Output the (x, y) coordinate of the center of the cell containing the given text.  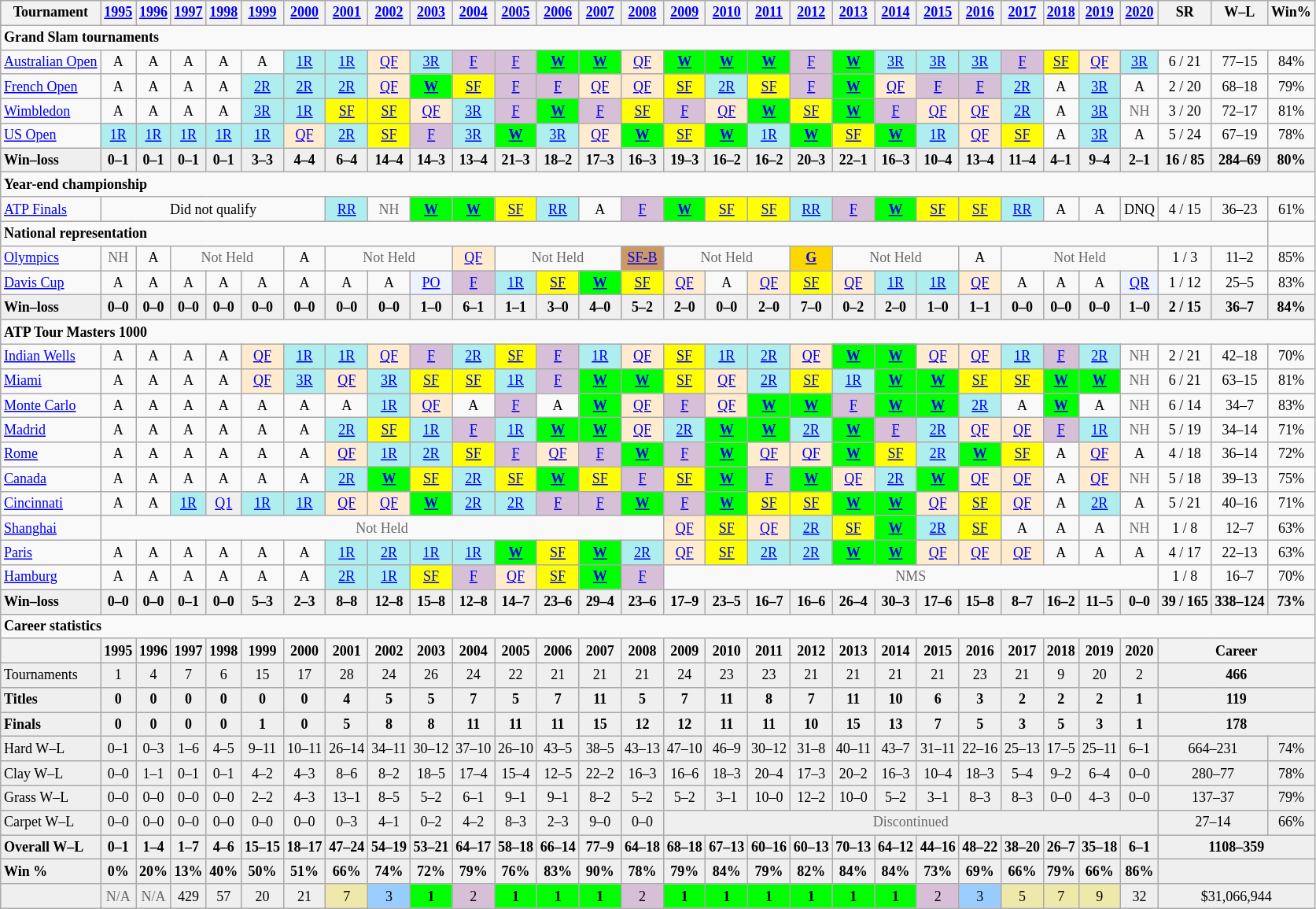
31–8 (811, 749)
82% (811, 872)
57 (223, 896)
60–16 (769, 847)
Clay W–L (50, 773)
4–6 (223, 847)
664–231 (1213, 749)
5 / 19 (1185, 430)
30–3 (896, 601)
119 (1237, 700)
Career (1237, 650)
67–19 (1240, 135)
7–0 (811, 307)
60–13 (811, 847)
9–11 (263, 749)
19–3 (684, 161)
PO (431, 283)
QR (1140, 283)
5 / 21 (1185, 504)
6 / 14 (1185, 406)
French Open (50, 87)
46–9 (727, 749)
64–18 (643, 847)
11–5 (1100, 601)
17–6 (938, 601)
Australian Open (50, 61)
Miami (50, 381)
47–10 (684, 749)
54–19 (389, 847)
1 / 3 (1185, 258)
15–15 (263, 847)
43–5 (558, 749)
1–4 (154, 847)
137–37 (1213, 798)
8–6 (347, 773)
20% (154, 872)
85% (1292, 258)
ATP Finals (50, 209)
2–1 (1140, 161)
Carpet W–L (50, 822)
72–17 (1240, 110)
Monte Carlo (50, 406)
77–15 (1240, 61)
25–11 (1100, 749)
44–16 (938, 847)
National representation (634, 233)
Q1 (223, 504)
23–5 (727, 601)
Finals (50, 724)
4 / 17 (1185, 552)
40–11 (853, 749)
34–7 (1240, 406)
Win % (50, 872)
75% (1292, 479)
284–69 (1240, 161)
4 / 15 (1185, 209)
8–8 (347, 601)
G (811, 258)
64–17 (474, 847)
2 / 20 (1185, 87)
39–13 (1240, 479)
Davis Cup (50, 283)
9–4 (1100, 161)
69% (980, 872)
1 / 12 (1185, 283)
Paris (50, 552)
25–5 (1240, 283)
Olympics (50, 258)
26–7 (1060, 847)
Cincinnati (50, 504)
26–14 (347, 749)
3–0 (558, 307)
2 / 21 (1185, 356)
Shanghai (50, 527)
466 (1237, 675)
3–3 (263, 161)
76% (516, 872)
1108–359 (1237, 847)
17–9 (684, 601)
80% (1292, 161)
40–16 (1240, 504)
4 / 18 (1185, 455)
Overall W–L (50, 847)
58–18 (516, 847)
86% (1140, 872)
Career statistics (658, 626)
5–3 (263, 601)
53–21 (431, 847)
429 (189, 896)
20–4 (769, 773)
5–4 (1023, 773)
22–13 (1240, 552)
18–17 (304, 847)
36–23 (1240, 209)
13 (896, 724)
Hard W–L (50, 749)
25–13 (1023, 749)
26–4 (853, 601)
NMS (911, 578)
Titles (50, 700)
Wimbledon (50, 110)
178 (1237, 724)
338–124 (1240, 601)
W–L (1240, 13)
Win% (1292, 13)
35–18 (1100, 847)
Year-end championship (658, 184)
Grass W–L (50, 798)
12–2 (811, 798)
Indian Wells (50, 356)
18–5 (431, 773)
3 / 20 (1185, 110)
50% (263, 872)
8–7 (1023, 601)
16 / 85 (1185, 161)
SF-B (643, 258)
31–11 (938, 749)
4–4 (304, 161)
28 (347, 675)
11–4 (1023, 161)
12–5 (558, 773)
2 / 15 (1185, 307)
0% (118, 872)
14–7 (516, 601)
Tournament (50, 13)
26–10 (516, 749)
DNQ (1140, 209)
4–0 (600, 307)
12–7 (1240, 527)
17–4 (474, 773)
Hamburg (50, 578)
ATP Tour Masters 1000 (658, 332)
SR (1185, 13)
Grand Slam tournaments (658, 38)
13–1 (347, 798)
77–9 (600, 847)
48–22 (980, 847)
40% (223, 872)
4–5 (223, 749)
66–14 (558, 847)
64–12 (896, 847)
18–2 (558, 161)
39 / 165 (1185, 601)
47–24 (347, 847)
22–16 (980, 749)
43–13 (643, 749)
11–2 (1240, 258)
42–18 (1240, 356)
13% (189, 872)
5 / 18 (1185, 479)
Tournaments (50, 675)
15–4 (516, 773)
14–3 (431, 161)
67–13 (727, 847)
34–14 (1240, 430)
2–2 (263, 798)
$31,066,944 (1237, 896)
17 (304, 675)
61% (1292, 209)
22 (516, 675)
Rome (50, 455)
US Open (50, 135)
63–15 (1240, 381)
20–2 (853, 773)
20–3 (811, 161)
26 (431, 675)
10–11 (304, 749)
29–4 (600, 601)
Did not qualify (213, 209)
Canada (50, 479)
38–20 (1023, 847)
17–5 (1060, 749)
22–2 (600, 773)
1–7 (189, 847)
36–7 (1240, 307)
280–77 (1213, 773)
27–14 (1213, 822)
Discontinued (911, 822)
38–5 (600, 749)
14–4 (389, 161)
37–10 (474, 749)
36–14 (1240, 455)
43–7 (896, 749)
1–6 (189, 749)
5 / 24 (1185, 135)
70–13 (853, 847)
22–1 (853, 161)
21–3 (516, 161)
9–0 (600, 822)
9–2 (1060, 773)
90% (600, 872)
51% (304, 872)
8–5 (389, 798)
34–11 (389, 749)
32 (1140, 896)
Madrid (50, 430)
